Detect which cell encompasses the target text, then output its (X, Y) center coordinate. 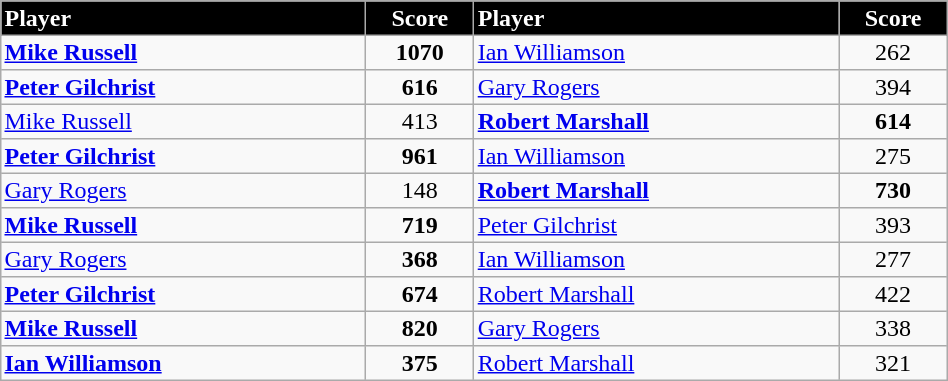
616 (420, 87)
413 (420, 121)
321 (893, 363)
275 (893, 156)
422 (893, 294)
262 (893, 52)
961 (420, 156)
375 (420, 363)
674 (420, 294)
730 (893, 190)
368 (420, 259)
719 (420, 225)
394 (893, 87)
277 (893, 259)
820 (420, 328)
338 (893, 328)
614 (893, 121)
393 (893, 225)
1070 (420, 52)
148 (420, 190)
